For the text-containing cell, return its midpoint in (X, Y) coordinate format. 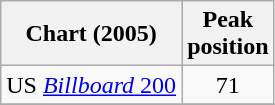
US Billboard 200 (92, 85)
71 (228, 85)
Peakposition (228, 34)
Chart (2005) (92, 34)
